Output the [x, y] coordinate of the center of the cell containing the given text.  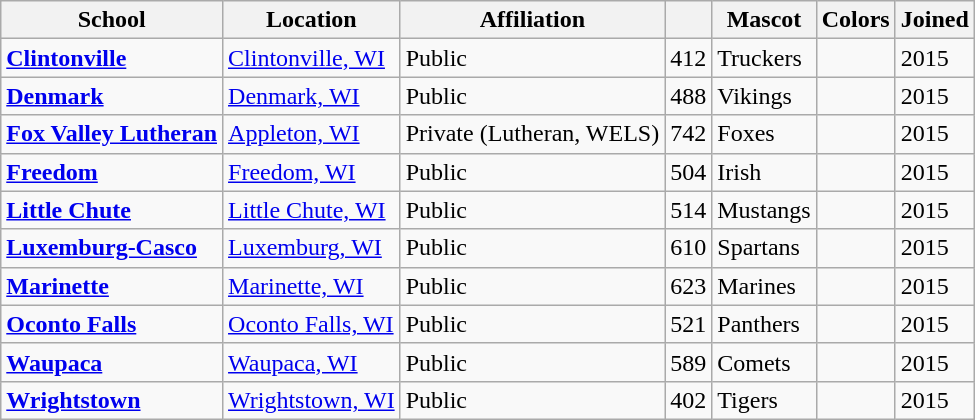
Irish [764, 172]
Truckers [764, 58]
610 [688, 248]
Mustangs [764, 210]
Clintonville [112, 58]
Vikings [764, 96]
Colors [856, 20]
Little Chute [112, 210]
Marines [764, 286]
514 [688, 210]
Joined [934, 20]
Clintonville, WI [312, 58]
Location [312, 20]
Freedom [112, 172]
Wrightstown, WI [312, 400]
504 [688, 172]
402 [688, 400]
Affiliation [532, 20]
Luxemburg-Casco [112, 248]
Tigers [764, 400]
Freedom, WI [312, 172]
Marinette [112, 286]
Denmark, WI [312, 96]
Marinette, WI [312, 286]
521 [688, 324]
Mascot [764, 20]
Little Chute, WI [312, 210]
Foxes [764, 134]
Private (Lutheran, WELS) [532, 134]
School [112, 20]
Spartans [764, 248]
Fox Valley Lutheran [112, 134]
Waupaca [112, 362]
Oconto Falls [112, 324]
Luxemburg, WI [312, 248]
Waupaca, WI [312, 362]
Oconto Falls, WI [312, 324]
Panthers [764, 324]
Wrightstown [112, 400]
623 [688, 286]
488 [688, 96]
Appleton, WI [312, 134]
589 [688, 362]
742 [688, 134]
Comets [764, 362]
412 [688, 58]
Denmark [112, 96]
